Return (X, Y) of the center of cell containing provided text 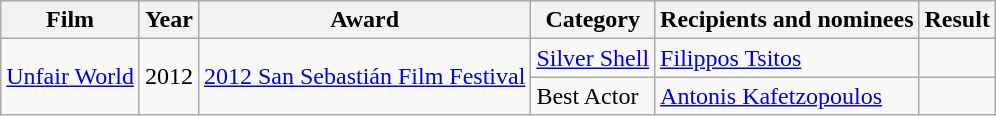
2012 San Sebastián Film Festival (364, 77)
2012 (168, 77)
Antonis Kafetzopoulos (787, 96)
Film (70, 20)
Recipients and nominees (787, 20)
Result (957, 20)
Award (364, 20)
Unfair World (70, 77)
Filippos Tsitos (787, 58)
Category (593, 20)
Best Actor (593, 96)
Silver Shell (593, 58)
Year (168, 20)
